Search for the cell housing the specified text and yield its (X, Y) center coordinate. 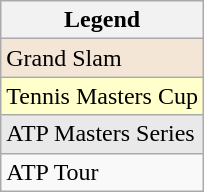
Grand Slam (102, 58)
ATP Tour (102, 172)
Tennis Masters Cup (102, 96)
ATP Masters Series (102, 134)
Legend (102, 20)
